Capture the cell that displays the provided text and extract its (x, y) central coordinate. 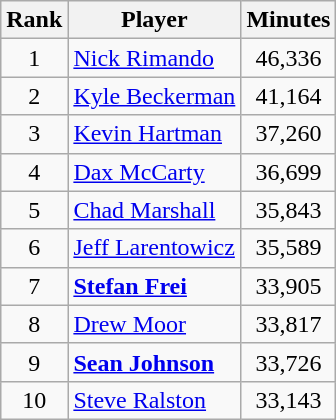
1 (34, 58)
7 (34, 286)
8 (34, 324)
Player (154, 20)
Chad Marshall (154, 210)
Drew Moor (154, 324)
Nick Rimando (154, 58)
41,164 (288, 96)
3 (34, 134)
10 (34, 400)
Kyle Beckerman (154, 96)
33,905 (288, 286)
Minutes (288, 20)
33,726 (288, 362)
33,143 (288, 400)
9 (34, 362)
Sean Johnson (154, 362)
35,843 (288, 210)
6 (34, 248)
36,699 (288, 172)
Kevin Hartman (154, 134)
37,260 (288, 134)
4 (34, 172)
Rank (34, 20)
5 (34, 210)
2 (34, 96)
Jeff Larentowicz (154, 248)
Dax McCarty (154, 172)
33,817 (288, 324)
Steve Ralston (154, 400)
46,336 (288, 58)
35,589 (288, 248)
Stefan Frei (154, 286)
